Locate the cell with the specified text and output its [x, y] center coordinate. 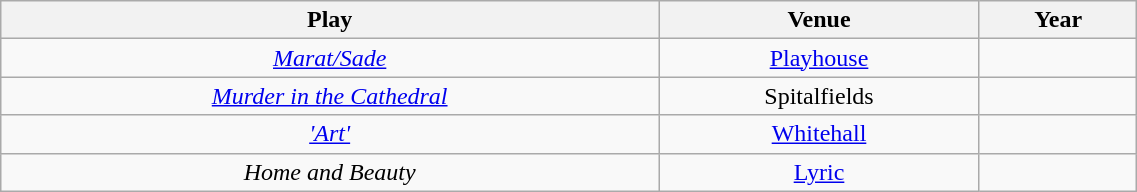
Venue [820, 20]
Marat/Sade [330, 58]
Year [1058, 20]
Home and Beauty [330, 172]
Spitalfields [820, 96]
Play [330, 20]
Lyric [820, 172]
Playhouse [820, 58]
Murder in the Cathedral [330, 96]
'Art' [330, 134]
Whitehall [820, 134]
